Return [x, y] of the center of cell containing provided text 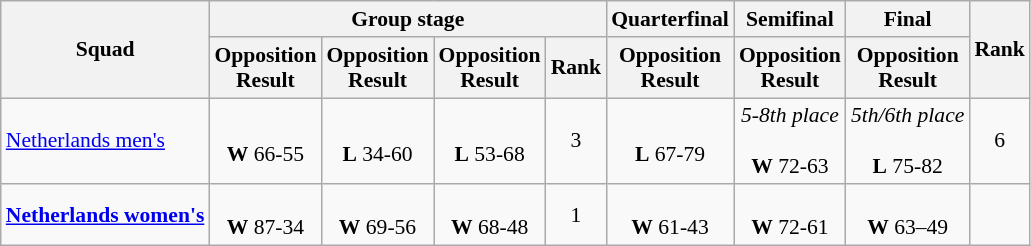
W 61-43 [670, 216]
L 67-79 [670, 142]
Group stage [408, 19]
W 87-34 [265, 216]
5th/6th placeL 75-82 [908, 142]
Quarterfinal [670, 19]
W 72-61 [790, 216]
L 34-60 [377, 142]
Final [908, 19]
1 [576, 216]
Netherlands women's [106, 216]
W 63–49 [908, 216]
Netherlands men's [106, 142]
6 [1000, 142]
L 53-68 [490, 142]
3 [576, 142]
W 66-55 [265, 142]
W 68-48 [490, 216]
5-8th placeW 72-63 [790, 142]
Squad [106, 50]
W 69-56 [377, 216]
Semifinal [790, 19]
